Capture the cell that displays the provided text and extract its [x, y] central coordinate. 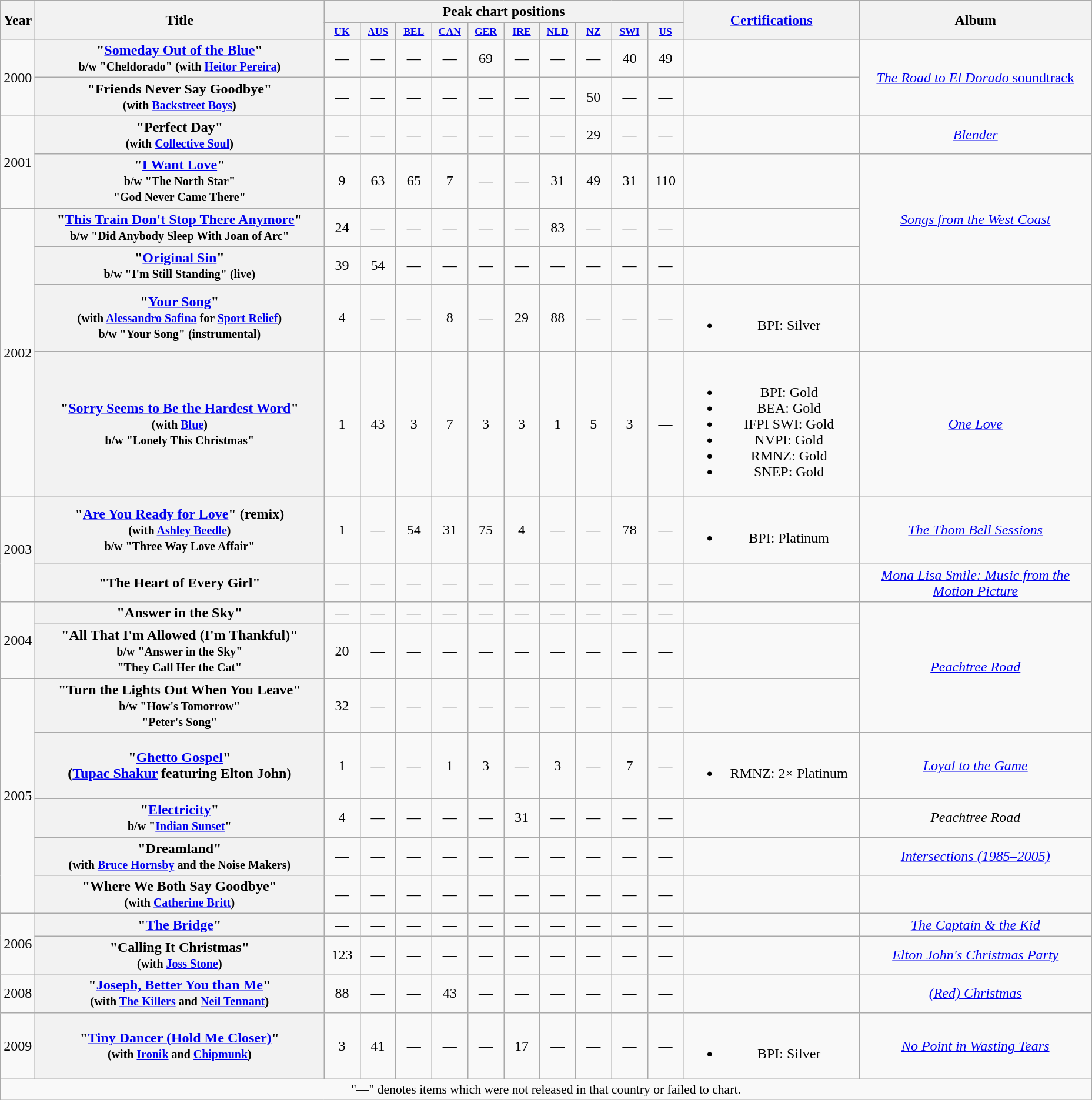
Certifications [772, 20]
110 [666, 181]
No Point in Wasting Tears [975, 1045]
GER [486, 31]
Elton John's Christmas Party [975, 955]
2006 [18, 944]
2008 [18, 994]
The Thom Bell Sessions [975, 530]
The Captain & the Kid [975, 925]
UK [342, 31]
Intersections (1985–2005) [975, 856]
"Where We Both Say Goodbye" (with Catherine Britt) [180, 895]
NZ [594, 31]
"Friends Never Say Goodbye"(with Backstreet Boys) [180, 96]
"Original Sin"b/w "I'm Still Standing" (live) [180, 266]
BPI: GoldBEA: GoldIFPI SWI: GoldNVPI: GoldRMNZ: GoldSNEP: Gold [772, 424]
65 [414, 181]
"Are You Ready for Love" (remix)(with Ashley Beedle)b/w "Three Way Love Affair" [180, 530]
Blender [975, 135]
NLD [557, 31]
Peak chart positions [503, 12]
"Calling It Christmas" (with Joss Stone) [180, 955]
"Your Song" (with Alessandro Safina for Sport Relief)b/w "Your Song" (instrumental) [180, 317]
32 [342, 706]
RMNZ: 2× Platinum [772, 765]
83 [557, 227]
"Answer in the Sky" [180, 613]
"Electricity"b/w "Indian Sunset" [180, 818]
The Road to El Dorado soundtrack [975, 78]
"The Heart of Every Girl" [180, 582]
"Sorry Seems to Be the Hardest Word" (with Blue)b/w "Lonely This Christmas" [180, 424]
Mona Lisa Smile: Music from the Motion Picture [975, 582]
2000 [18, 78]
US [666, 31]
BEL [414, 31]
2001 [18, 162]
Album [975, 20]
"Someday Out of the Blue"b/w "Cheldorado" (with Heitor Pereira) [180, 59]
75 [486, 530]
"Joseph, Better You than Me" (with The Killers and Neil Tennant) [180, 994]
IRE [521, 31]
20 [342, 651]
2004 [18, 640]
Year [18, 20]
SWI [629, 31]
50 [594, 96]
(Red) Christmas [975, 994]
Songs from the West Coast [975, 219]
40 [629, 59]
One Love [975, 424]
BPI: Platinum [772, 530]
2009 [18, 1045]
"This Train Don't Stop There Anymore"b/w "Did Anybody Sleep With Joan of Arc" [180, 227]
"Ghetto Gospel"(Tupac Shakur featuring Elton John) [180, 765]
"Tiny Dancer (Hold Me Closer)" (with Ironik and Chipmunk) [180, 1045]
"Perfect Day" (with Collective Soul) [180, 135]
2003 [18, 549]
8 [449, 317]
"Turn the Lights Out When You Leave"b/w "How's Tomorrow""Peter's Song" [180, 706]
41 [378, 1045]
"Dreamland" (with Bruce Hornsby and the Noise Makers) [180, 856]
63 [378, 181]
17 [521, 1045]
24 [342, 227]
Loyal to the Game [975, 765]
5 [594, 424]
9 [342, 181]
AUS [378, 31]
CAN [449, 31]
Title [180, 20]
"All That I'm Allowed (I'm Thankful)"b/w "Answer in the Sky""They Call Her the Cat" [180, 651]
"—" denotes items which were not released in that country or failed to chart. [546, 1089]
123 [342, 955]
39 [342, 266]
69 [486, 59]
2005 [18, 796]
2002 [18, 353]
78 [629, 530]
"I Want Love"b/w "The North Star""God Never Came There" [180, 181]
"The Bridge" [180, 925]
